Search for the cell housing the specified text and yield its (X, Y) center coordinate. 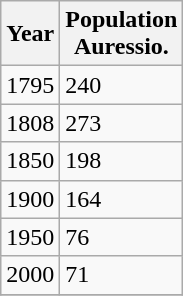
240 (122, 85)
1850 (30, 161)
273 (122, 123)
71 (122, 275)
164 (122, 199)
1808 (30, 123)
1795 (30, 85)
Year (30, 34)
198 (122, 161)
76 (122, 237)
Population Auressio. (122, 34)
1950 (30, 237)
1900 (30, 199)
2000 (30, 275)
